Scan for the cell matching the given text and deliver its [x, y] coordinate at center. 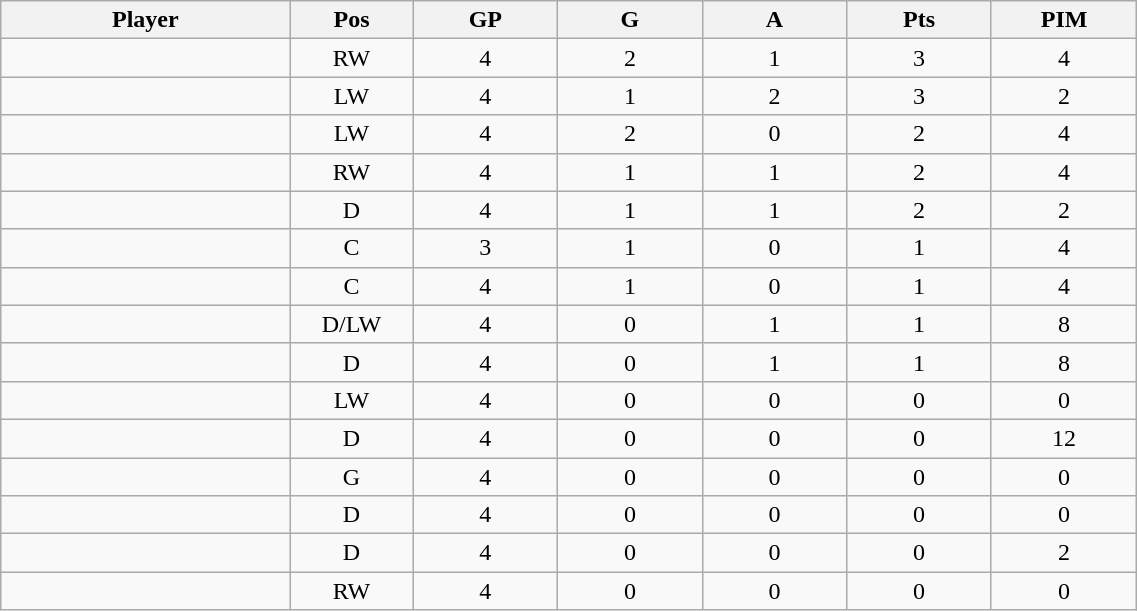
12 [1064, 438]
Player [146, 20]
PIM [1064, 20]
D/LW [352, 324]
Pts [920, 20]
Pos [352, 20]
A [774, 20]
GP [486, 20]
